Identify which cell holds the provided text, then report its (X, Y) central coordinate. 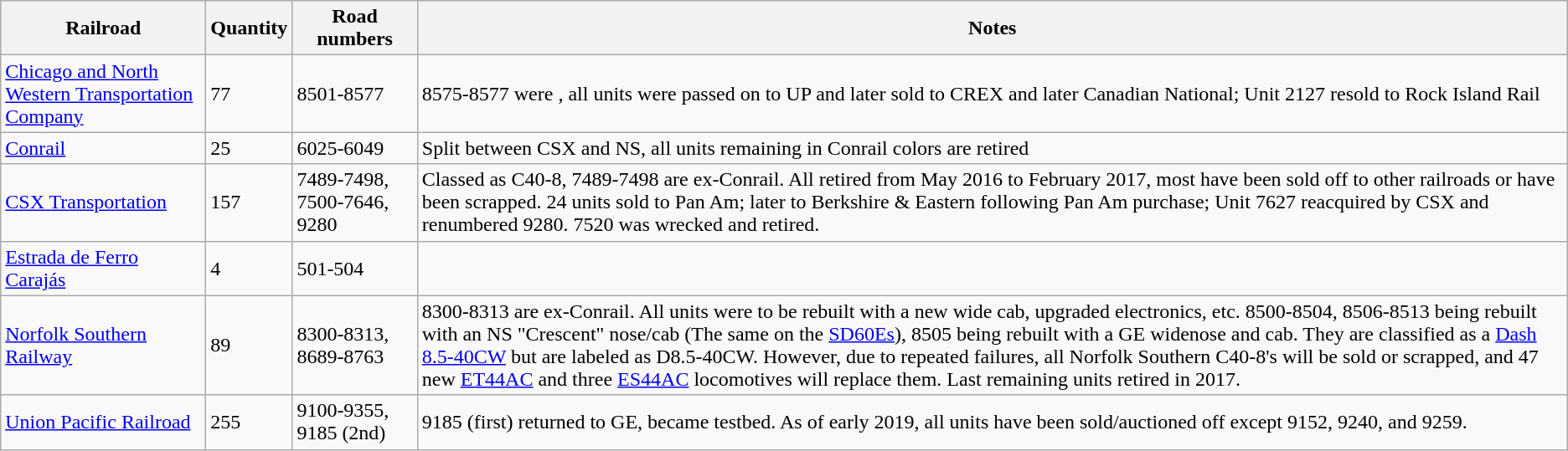
25 (250, 148)
Chicago and North Western Transportation Company (104, 94)
8575-8577 were , all units were passed on to UP and later sold to CREX and later Canadian National; Unit 2127 resold to Rock Island Rail (992, 94)
Road numbers (355, 28)
77 (250, 94)
Split between CSX and NS, all units remaining in Conrail colors are retired (992, 148)
255 (250, 422)
Union Pacific Railroad (104, 422)
501-504 (355, 268)
Estrada de Ferro Carajás (104, 268)
Norfolk Southern Railway (104, 345)
157 (250, 202)
Railroad (104, 28)
Quantity (250, 28)
7489-7498, 7500-7646, 9280 (355, 202)
8501-8577 (355, 94)
8300-8313, 8689-8763 (355, 345)
9100-9355, 9185 (2nd) (355, 422)
Conrail (104, 148)
CSX Transportation (104, 202)
6025-6049 (355, 148)
89 (250, 345)
Notes (992, 28)
9185 (first) returned to GE, became testbed. As of early 2019, all units have been sold/auctioned off except 9152, 9240, and 9259. (992, 422)
4 (250, 268)
